Return the [x, y] coordinate for the center point of the cell that contains the specified text.  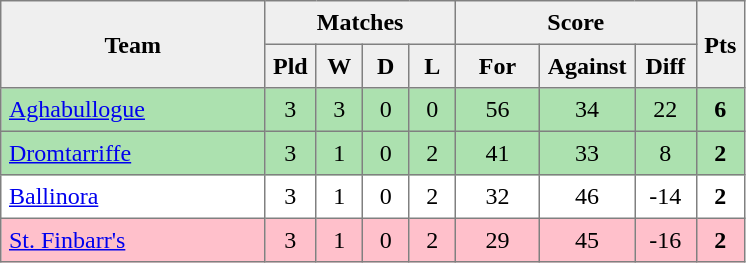
Diff [666, 66]
45 [586, 240]
Score [576, 23]
L [432, 66]
Pts [720, 44]
Pld [290, 66]
6 [720, 110]
34 [586, 110]
46 [586, 197]
Against [586, 66]
33 [586, 153]
-14 [666, 197]
22 [666, 110]
D [385, 66]
41 [497, 153]
Dromtarriffe [133, 153]
Ballinora [133, 197]
8 [666, 153]
Matches [360, 23]
For [497, 66]
-16 [666, 240]
32 [497, 197]
St. Finbarr's [133, 240]
W [339, 66]
29 [497, 240]
Team [133, 44]
56 [497, 110]
Aghabullogue [133, 110]
